Output the [x, y] coordinate of the center of the cell containing the given text.  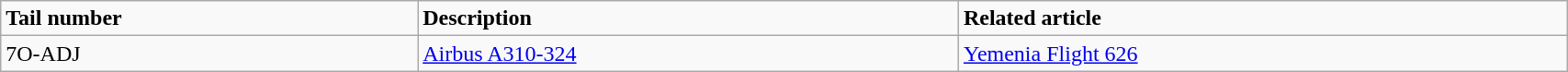
Description [689, 18]
Related article [1262, 18]
Airbus A310-324 [689, 54]
Tail number [209, 18]
Yemenia Flight 626 [1262, 54]
7O-ADJ [209, 54]
